Pinpoint the cell where the given text exists, returning its [x, y] midpoint coordinate. 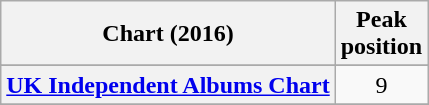
Chart (2016) [168, 34]
Peak position [381, 34]
9 [381, 85]
UK Independent Albums Chart [168, 85]
